Find where the given text appears and provide that cell's center as [x, y] coordinate. 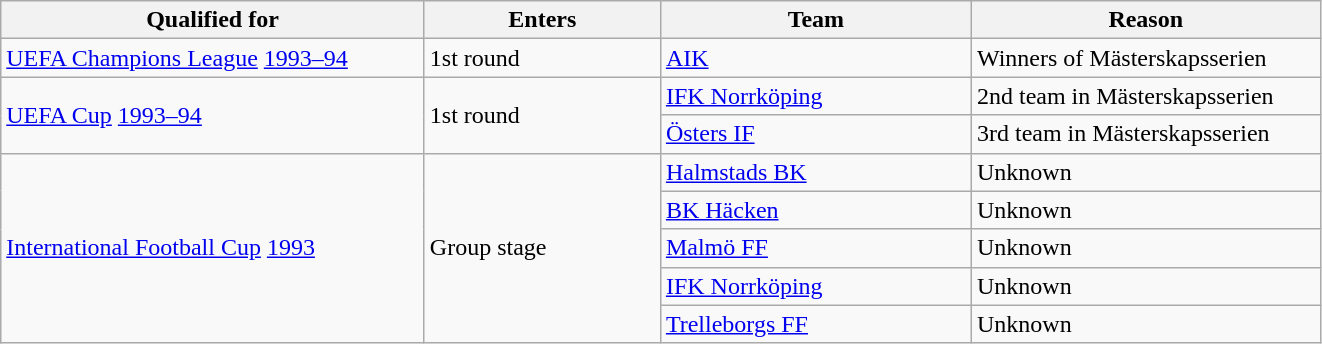
2nd team in Mästerskapsserien [1146, 96]
Group stage [542, 248]
3rd team in Mästerskapsserien [1146, 134]
Enters [542, 20]
Team [816, 20]
Qualified for [213, 20]
Malmö FF [816, 248]
Reason [1146, 20]
Halmstads BK [816, 172]
Trelleborgs FF [816, 324]
International Football Cup 1993 [213, 248]
UEFA Cup 1993–94 [213, 115]
Winners of Mästerskapsserien [1146, 58]
BK Häcken [816, 210]
AIK [816, 58]
UEFA Champions League 1993–94 [213, 58]
Östers IF [816, 134]
